Determine the [X, Y] coordinate at the center of the cell enclosing the given text.  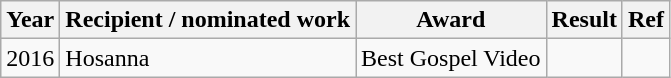
Recipient / nominated work [208, 20]
Result [584, 20]
Year [30, 20]
Best Gospel Video [451, 58]
Hosanna [208, 58]
2016 [30, 58]
Award [451, 20]
Ref [646, 20]
